Output the [X, Y] coordinate of the center of the cell containing the given text.  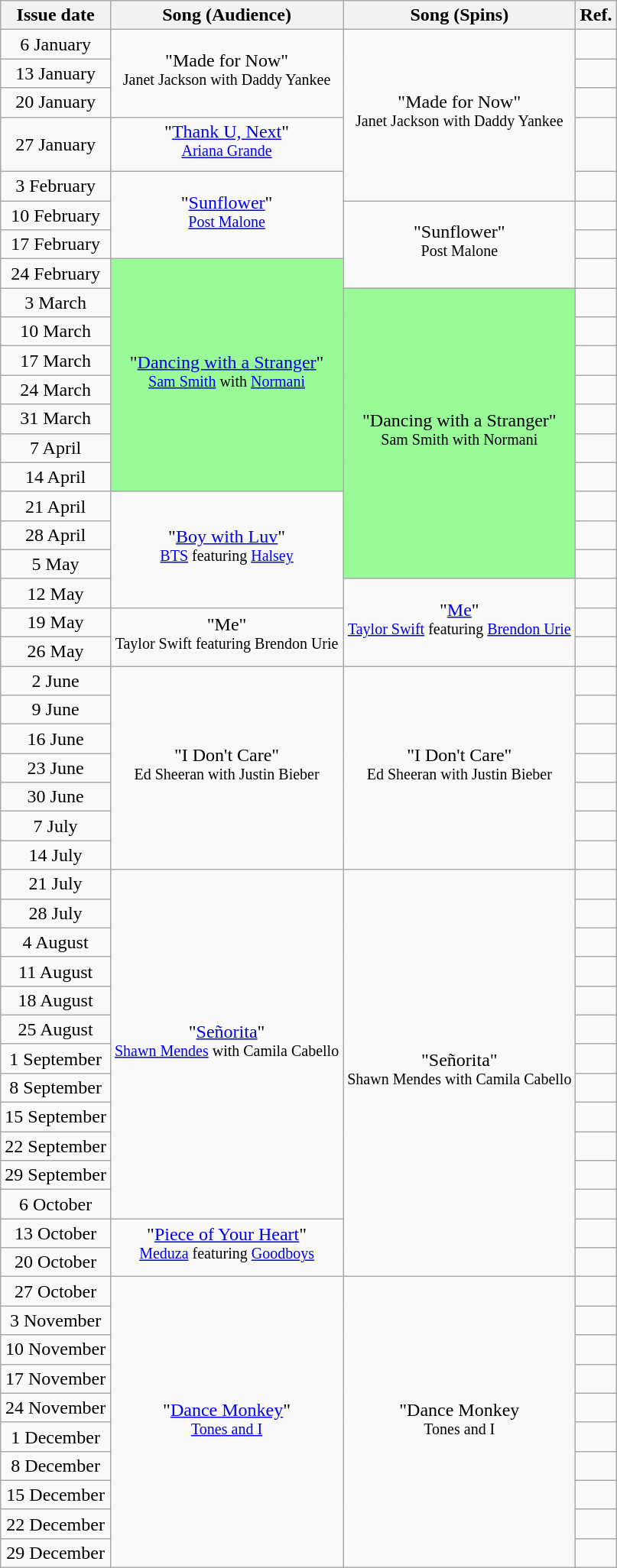
15 December [56, 1495]
10 November [56, 1349]
11 August [56, 971]
"Thank U, Next"Ariana Grande [226, 144]
21 April [56, 506]
22 December [56, 1524]
12 May [56, 593]
24 February [56, 274]
Song (Spins) [460, 15]
3 November [56, 1320]
7 April [56, 448]
13 January [56, 73]
24 November [56, 1408]
13 October [56, 1233]
17 March [56, 361]
Ref. [596, 15]
8 September [56, 1087]
28 April [56, 535]
7 July [56, 826]
20 October [56, 1262]
23 June [56, 768]
"Piece of Your Heart"Meduza featuring Goodboys [226, 1248]
27 October [56, 1291]
2 June [56, 681]
4 August [56, 942]
15 September [56, 1117]
24 March [56, 390]
"Boy with Luv"BTS featuring Halsey [226, 549]
3 February [56, 186]
20 January [56, 102]
14 April [56, 477]
19 May [56, 622]
30 June [56, 797]
1 September [56, 1058]
22 September [56, 1146]
3 March [56, 303]
17 November [56, 1378]
6 October [56, 1204]
Issue date [56, 15]
21 July [56, 884]
16 June [56, 739]
27 January [56, 144]
8 December [56, 1466]
29 December [56, 1553]
"Dance Monkey"Tones and I [226, 1423]
5 May [56, 564]
Song (Audience) [226, 15]
17 February [56, 245]
10 March [56, 332]
29 September [56, 1175]
28 July [56, 913]
25 August [56, 1029]
26 May [56, 652]
"Dance MonkeyTones and I [460, 1423]
18 August [56, 1000]
9 June [56, 710]
6 January [56, 44]
10 February [56, 215]
14 July [56, 855]
1 December [56, 1437]
31 March [56, 419]
